Detect which cell encompasses the target text, then output its (X, Y) center coordinate. 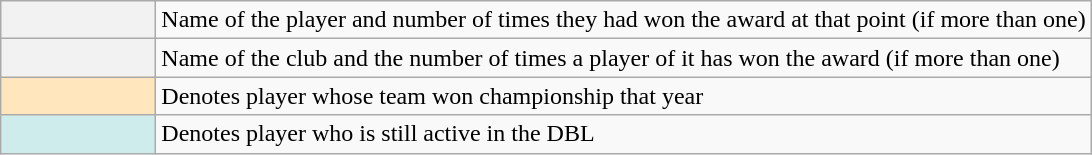
Denotes player who is still active in the DBL (624, 134)
Name of the player and number of times they had won the award at that point (if more than one) (624, 20)
Name of the club and the number of times a player of it has won the award (if more than one) (624, 58)
Denotes player whose team won championship that year (624, 96)
